Search for the cell housing the specified text and yield its (X, Y) center coordinate. 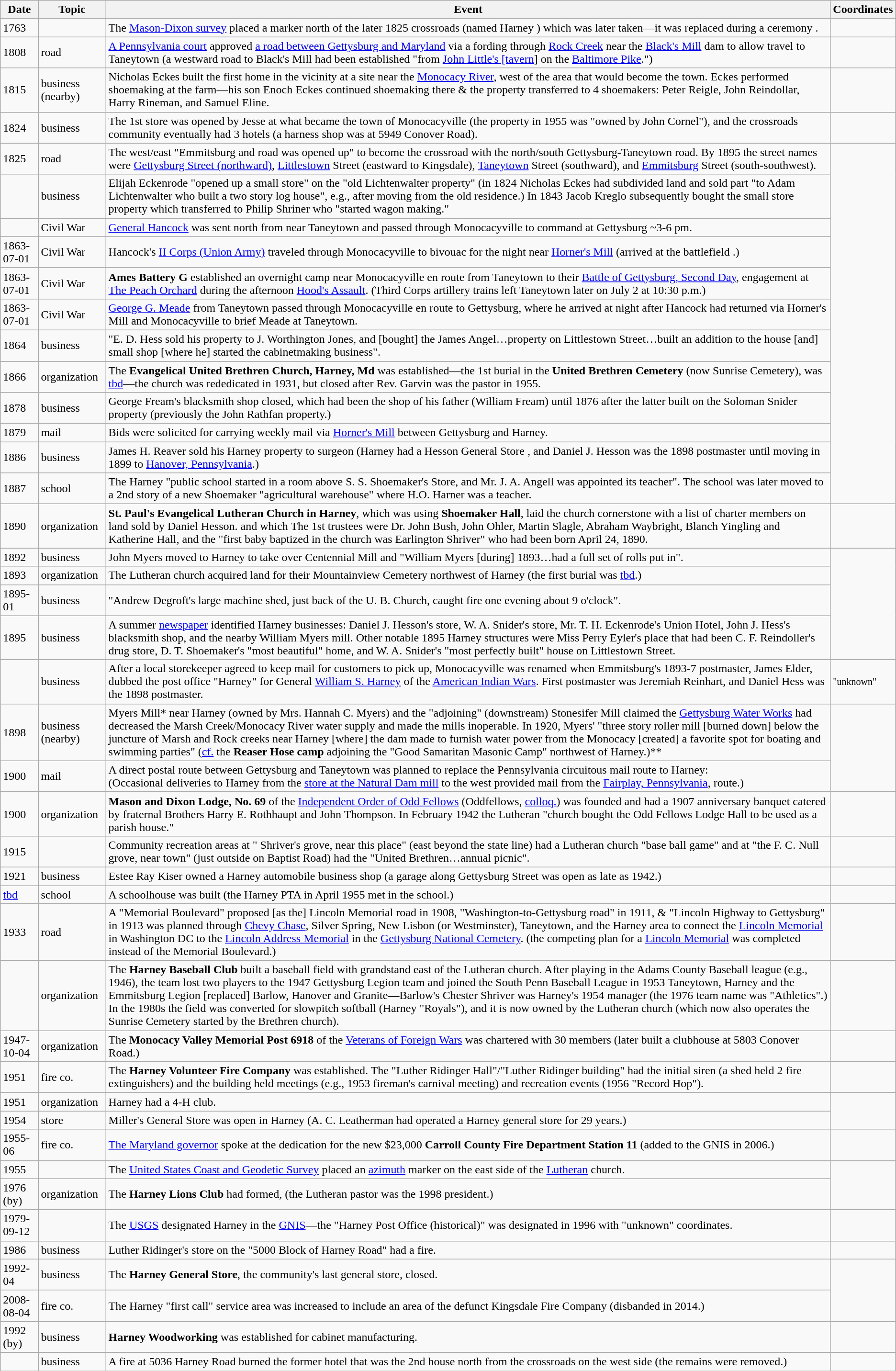
The Harney Lions Club had formed, (the Lutheran pastor was the 1998 president.) (468, 1194)
Harney had a 4-H club. (468, 1102)
1824 (19, 127)
1992 (by) (19, 1337)
1887 (19, 488)
1933 (19, 933)
1825 (19, 159)
The United States Coast and Geodetic Survey placed an azimuth marker on the east side of the Lutheran church. (468, 1169)
1815 (19, 90)
"Andrew Degroft's large machine shed, just back of the U. B. Church, caught fire one evening about 9 o'clock". (468, 600)
store (72, 1120)
The USGS designated Harney in the GNIS—the "Harney Post Office (historical)" was designated in 1996 with "unknown" coordinates. (468, 1225)
1976 (by) (19, 1194)
1992-04 (19, 1274)
1895 (19, 638)
Luther Ridinger's store on the "5000 Block of Harney Road" had a fire. (468, 1250)
"unknown" (863, 682)
1892 (19, 557)
Harney Woodworking was established for cabinet manufacturing. (468, 1337)
tbd (19, 895)
1895-01 (19, 600)
The Harney "first call" service area was increased to include an area of the defunct Kingsdale Fire Company (disbanded in 2014.) (468, 1306)
Miller's General Store was open in Harney (A. C. Leatherman had operated a Harney general store for 29 years.) (468, 1120)
The Monocacy Valley Memorial Post 6918 of the Veterans of Foreign Wars was chartered with 30 members (later built a clubhouse at 5803 Conover Road.) (468, 1046)
The Maryland governor spoke at the dedication for the new $23,000 Carroll County Fire Department Station 11 (added to the GNIS in 2006.) (468, 1145)
Coordinates (863, 10)
The Lutheran church acquired land for their Mountainview Cemetery northwest of Harney (the first burial was tbd.) (468, 575)
1915 (19, 851)
1866 (19, 376)
Event (468, 10)
2008-08-04 (19, 1306)
Estee Ray Kiser owned a Harney automobile business shop (a garage along Gettysburg Street was open as late as 1942.) (468, 876)
1879 (19, 433)
General Hancock was sent north from near Taneytown and passed through Monocacyville to command at Gettysburg ~3-6 pm. (468, 227)
1955-06 (19, 1145)
1886 (19, 458)
1898 (19, 732)
1979-09-12 (19, 1225)
A fire at 5036 Harney Road burned the former hotel that was the 2nd house north from the crossroads on the west side (the remains were removed.) (468, 1361)
Date (19, 10)
1893 (19, 575)
1954 (19, 1120)
The Harney General Store, the community's last general store, closed. (468, 1274)
1763 (19, 28)
1955 (19, 1169)
1947-10-04 (19, 1046)
1878 (19, 408)
1808 (19, 53)
A schoolhouse was built (the Harney PTA in April 1955 met in the school.) (468, 895)
Topic (72, 10)
1986 (19, 1250)
The Mason-Dixon survey placed a marker north of the later 1825 crossroads (named Harney ) which was later taken—it was replaced during a ceremony . (468, 28)
Hancock's II Corps (Union Army) traveled through Monocacyville to bivouac for the night near Horner's Mill (arrived at the battlefield .) (468, 252)
Bids were solicited for carrying weekly mail via Horner's Mill between Gettysburg and Harney. (468, 433)
1890 (19, 526)
John Myers moved to Harney to take over Centennial Mill and "William Myers [during] 1893…had a full set of rolls put in". (468, 557)
1921 (19, 876)
1864 (19, 346)
